Provide the (X, Y) coordinate of the cell's center where the given text is located.  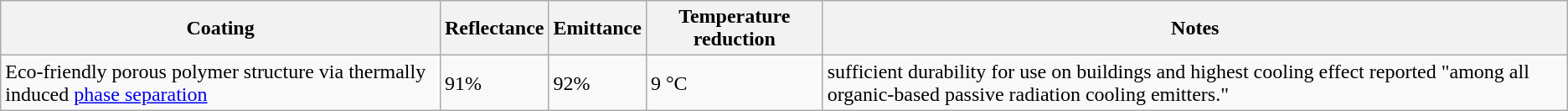
Eco-friendly porous polymer structure via thermally induced phase separation (221, 82)
Notes (1194, 29)
9 °C (734, 82)
Coating (221, 29)
91% (494, 82)
92% (597, 82)
Emittance (597, 29)
Reflectance (494, 29)
sufficient durability for use on buildings and highest cooling effect reported "among all organic-based passive radiation cooling emitters." (1194, 82)
Temperature reduction (734, 29)
